Determine the [X, Y] coordinate at the center of the cell enclosing the given text.  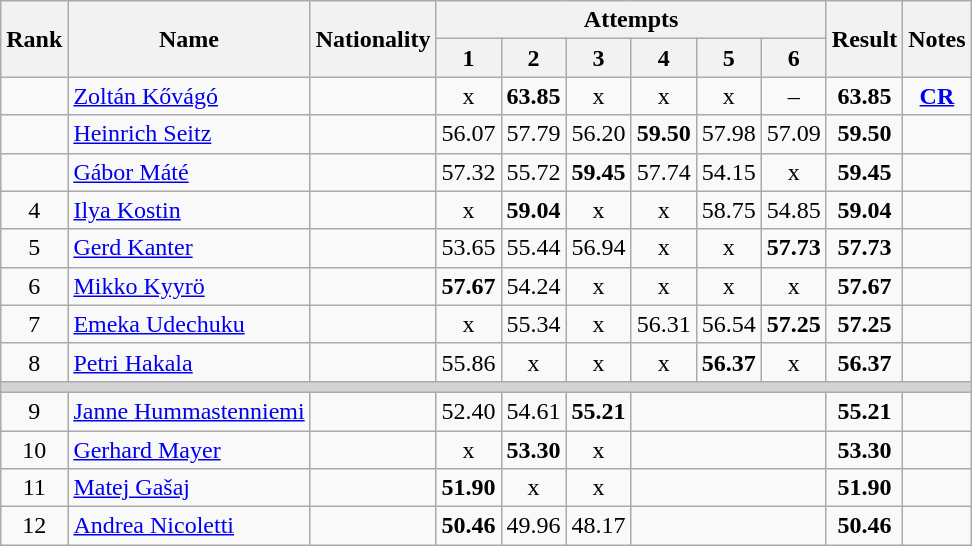
55.72 [534, 172]
56.54 [728, 324]
10 [34, 449]
Janne Hummastenniemi [189, 411]
Andrea Nicoletti [189, 526]
Gerd Kanter [189, 248]
55.44 [534, 248]
54.85 [794, 210]
55.34 [534, 324]
57.32 [468, 172]
Nationality [373, 39]
Petri Hakala [189, 362]
Rank [34, 39]
55.86 [468, 362]
CR [937, 96]
12 [34, 526]
53.65 [468, 248]
Attempts [631, 20]
54.24 [534, 286]
2 [534, 58]
11 [34, 488]
Heinrich Seitz [189, 134]
Gerhard Mayer [189, 449]
– [794, 96]
3 [598, 58]
Ilya Kostin [189, 210]
8 [34, 362]
52.40 [468, 411]
56.94 [598, 248]
57.98 [728, 134]
Mikko Kyyrö [189, 286]
Matej Gašaj [189, 488]
9 [34, 411]
48.17 [598, 526]
49.96 [534, 526]
Gábor Máté [189, 172]
Result [864, 39]
56.07 [468, 134]
Emeka Udechuku [189, 324]
57.79 [534, 134]
54.15 [728, 172]
58.75 [728, 210]
Zoltán Kővágó [189, 96]
1 [468, 58]
Notes [937, 39]
54.61 [534, 411]
57.74 [664, 172]
56.20 [598, 134]
Name [189, 39]
56.31 [664, 324]
7 [34, 324]
57.09 [794, 134]
